Output the (x, y) coordinate of the center of the cell containing the given text.  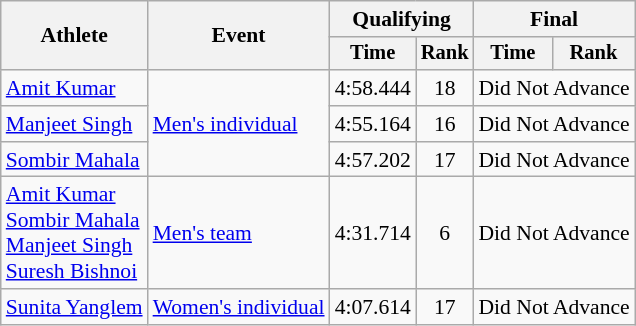
Amit Kumar (74, 88)
Athlete (74, 36)
Sombir Mahala (74, 160)
Qualifying (402, 19)
Sunita Yanglem (74, 307)
18 (445, 88)
6 (445, 233)
4:55.164 (373, 124)
4:58.444 (373, 88)
Final (554, 19)
4:07.614 (373, 307)
4:57.202 (373, 160)
Women's individual (239, 307)
16 (445, 124)
Men's team (239, 233)
Men's individual (239, 124)
Event (239, 36)
4:31.714 (373, 233)
Manjeet Singh (74, 124)
Amit KumarSombir MahalaManjeet SinghSuresh Bishnoi (74, 233)
